Detect which cell encompasses the target text, then output its (X, Y) center coordinate. 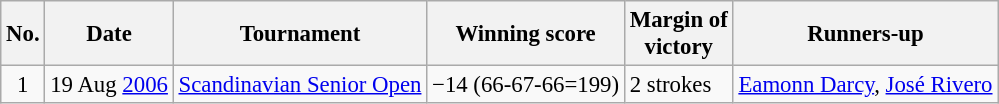
2 strokes (678, 85)
19 Aug 2006 (109, 85)
Date (109, 34)
Runners-up (866, 34)
Tournament (300, 34)
−14 (66-67-66=199) (526, 85)
Eamonn Darcy, José Rivero (866, 85)
Scandinavian Senior Open (300, 85)
Winning score (526, 34)
Margin ofvictory (678, 34)
No. (23, 34)
1 (23, 85)
